Capture the cell that displays the provided text and extract its [x, y] central coordinate. 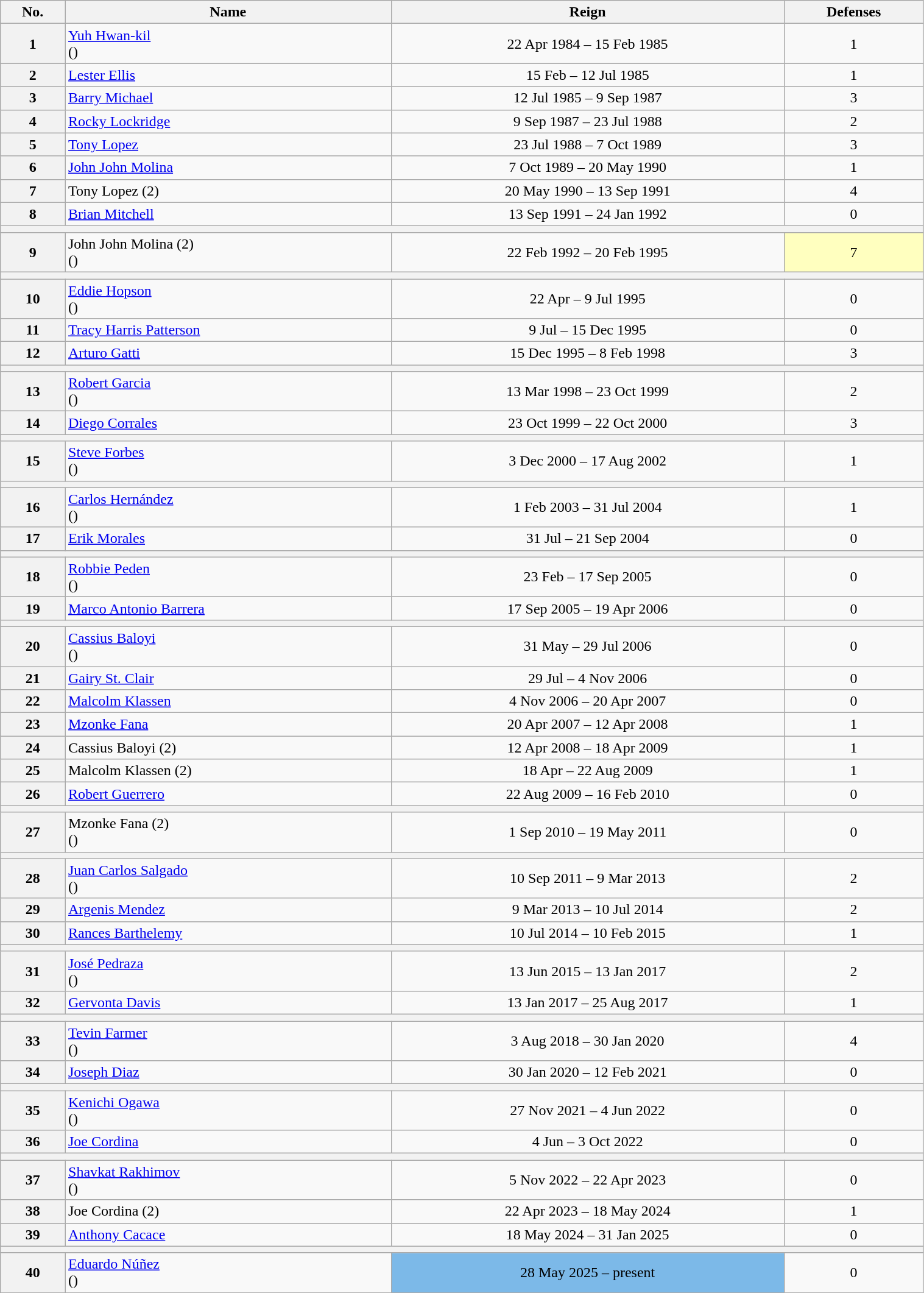
Rocky Lockridge [228, 121]
32 [33, 1002]
15 Feb – 12 Jul 1985 [587, 75]
Shavkat Rakhimov() [228, 1180]
Mzonke Fana [228, 724]
15 Dec 1995 – 8 Feb 1998 [587, 353]
5 Nov 2022 – 22 Apr 2023 [587, 1180]
39 [33, 1235]
Anthony Cacace [228, 1235]
9 [33, 252]
John John Molina [228, 168]
13 Sep 1991 – 24 Jan 1992 [587, 214]
3 Aug 2018 – 30 Jan 2020 [587, 1041]
18 [33, 576]
13 Jan 2017 – 25 Aug 2017 [587, 1002]
Argenis Mendez [228, 910]
34 [33, 1072]
40 [33, 1272]
Marco Antonio Barrera [228, 608]
Eduardo Núñez() [228, 1272]
18 May 2024 – 31 Jan 2025 [587, 1235]
Yuh Hwan-kil() [228, 44]
20 [33, 646]
29 Jul – 4 Nov 2006 [587, 678]
36 [33, 1142]
3 Dec 2000 – 17 Aug 2002 [587, 461]
31 Jul – 21 Sep 2004 [587, 539]
Reign [587, 12]
27 [33, 832]
19 [33, 608]
28 [33, 879]
13 [33, 391]
27 Nov 2021 – 4 Jun 2022 [587, 1110]
26 [33, 794]
Malcolm Klassen (2) [228, 771]
Gairy St. Clair [228, 678]
9 Mar 2013 – 10 Jul 2014 [587, 910]
10 Sep 2011 – 9 Mar 2013 [587, 879]
37 [33, 1180]
Name [228, 12]
20 May 1990 – 13 Sep 1991 [587, 191]
22 Apr – 9 Jul 1995 [587, 299]
15 [33, 461]
Mzonke Fana (2)() [228, 832]
Defenses [854, 12]
Cassius Baloyi (2) [228, 748]
Joe Cordina [228, 1142]
10 Jul 2014 – 10 Feb 2015 [587, 933]
33 [33, 1041]
Arturo Gatti [228, 353]
John John Molina (2) () [228, 252]
Robert Garcia() [228, 391]
Rances Barthelemy [228, 933]
20 Apr 2007 – 12 Apr 2008 [587, 724]
30 [33, 933]
Malcolm Klassen [228, 701]
23 Feb – 17 Sep 2005 [587, 576]
38 [33, 1211]
Brian Mitchell [228, 214]
11 [33, 330]
5 [33, 144]
Tevin Farmer() [228, 1041]
21 [33, 678]
Joseph Diaz [228, 1072]
Eddie Hopson() [228, 299]
Robbie Peden() [228, 576]
30 Jan 2020 – 12 Feb 2021 [587, 1072]
12 Jul 1985 – 9 Sep 1987 [587, 98]
22 [33, 701]
Cassius Baloyi() [228, 646]
No. [33, 12]
17 Sep 2005 – 19 Apr 2006 [587, 608]
13 Mar 1998 – 23 Oct 1999 [587, 391]
4 Nov 2006 – 20 Apr 2007 [587, 701]
29 [33, 910]
Erik Morales [228, 539]
18 Apr – 22 Aug 2009 [587, 771]
4 Jun – 3 Oct 2022 [587, 1142]
28 May 2025 – present [587, 1272]
14 [33, 423]
Kenichi Ogawa() [228, 1110]
23 Oct 1999 – 22 Oct 2000 [587, 423]
José Pedraza() [228, 971]
12 [33, 353]
31 May – 29 Jul 2006 [587, 646]
Tracy Harris Patterson [228, 330]
25 [33, 771]
Robert Guerrero [228, 794]
23 Jul 1988 – 7 Oct 1989 [587, 144]
24 [33, 748]
Lester Ellis [228, 75]
22 Aug 2009 – 16 Feb 2010 [587, 794]
Gervonta Davis [228, 1002]
31 [33, 971]
Barry Michael [228, 98]
6 [33, 168]
23 [33, 724]
35 [33, 1110]
10 [33, 299]
17 [33, 539]
1 Sep 2010 – 19 May 2011 [587, 832]
8 [33, 214]
1 Feb 2003 – 31 Jul 2004 [587, 507]
Steve Forbes() [228, 461]
Tony Lopez [228, 144]
7 Oct 1989 – 20 May 1990 [587, 168]
12 Apr 2008 – 18 Apr 2009 [587, 748]
22 Feb 1992 – 20 Feb 1995 [587, 252]
Tony Lopez (2) [228, 191]
16 [33, 507]
Joe Cordina (2) [228, 1211]
9 Sep 1987 – 23 Jul 1988 [587, 121]
Juan Carlos Salgado() [228, 879]
13 Jun 2015 – 13 Jan 2017 [587, 971]
22 Apr 2023 – 18 May 2024 [587, 1211]
9 Jul – 15 Dec 1995 [587, 330]
Carlos Hernández() [228, 507]
Diego Corrales [228, 423]
22 Apr 1984 – 15 Feb 1985 [587, 44]
